Output the (X, Y) coordinate of the center of the cell containing the given text.  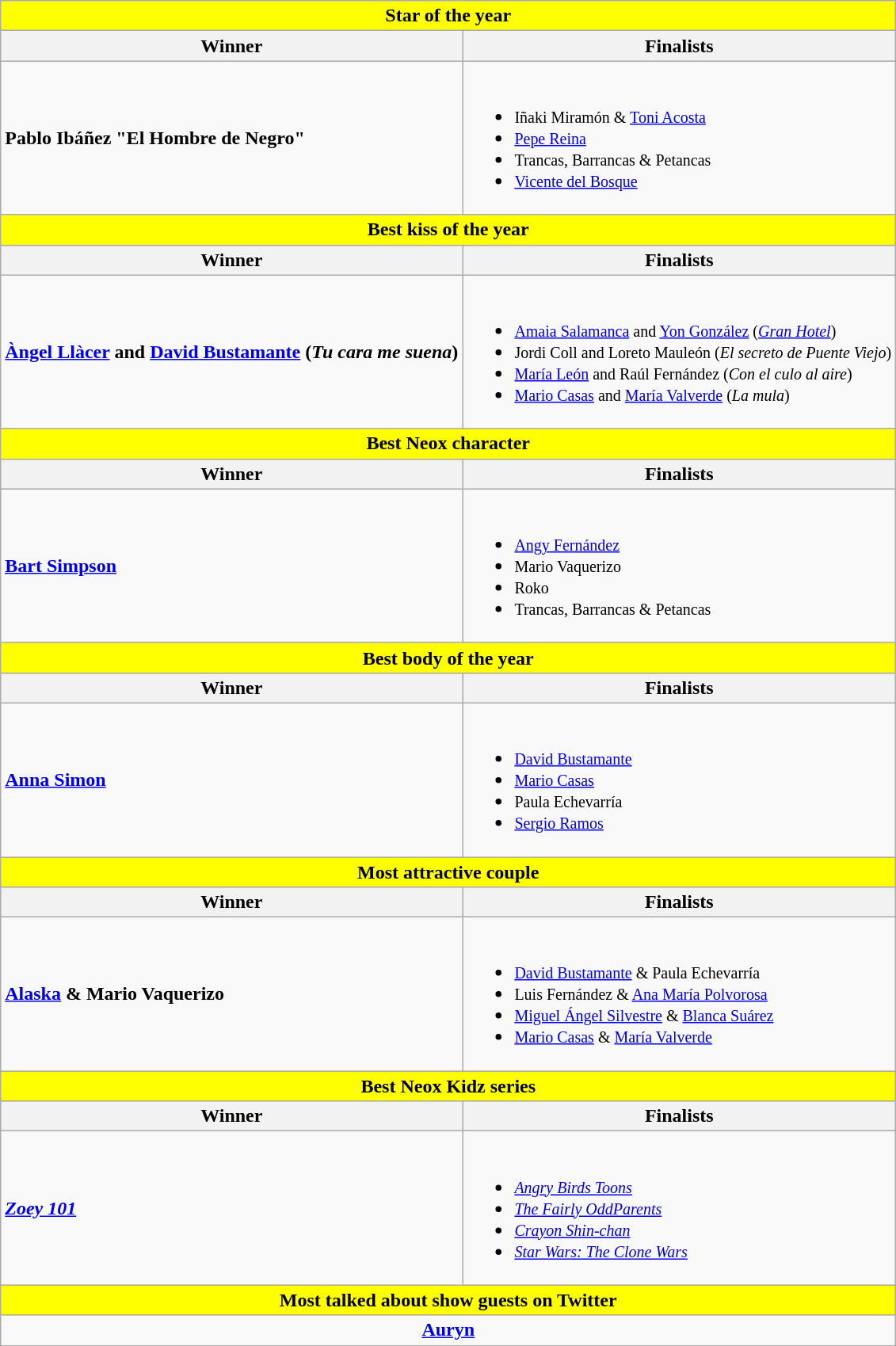
Bart Simpson (231, 566)
Best kiss of the year (448, 230)
David Bustamante & Paula EchevarríaLuis Fernández & Ana María PolvorosaMiguel Ángel Silvestre & Blanca SuárezMario Casas & María Valverde (680, 994)
Best Neox character (448, 444)
David BustamanteMario CasasPaula EchevarríaSergio Ramos (680, 780)
Best Neox Kidz series (448, 1086)
Best body of the year (448, 658)
Most attractive couple (448, 872)
Anna Simon (231, 780)
Auryn (448, 1330)
Àngel Llàcer and David Bustamante (Tu cara me suena) (231, 352)
Angry Birds ToonsThe Fairly OddParentsCrayon Shin-chanStar Wars: The Clone Wars (680, 1208)
Iñaki Miramón & Toni AcostaPepe ReinaTrancas, Barrancas & PetancasVicente del Bosque (680, 138)
Pablo Ibáñez "El Hombre de Negro" (231, 138)
Alaska & Mario Vaquerizo (231, 994)
Most talked about show guests on Twitter (448, 1300)
Zoey 101 (231, 1208)
Star of the year (448, 16)
Angy FernándezMario VaquerizoRokoTrancas, Barrancas & Petancas (680, 566)
